Pinpoint the cell where the given text exists, returning its (X, Y) midpoint coordinate. 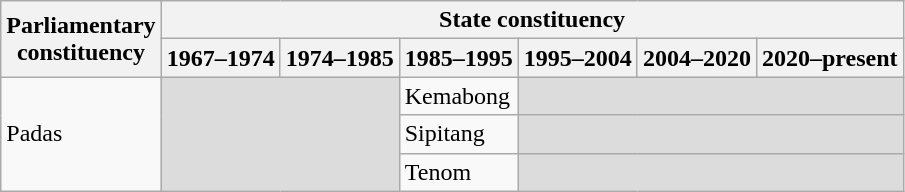
2004–2020 (696, 58)
1985–1995 (458, 58)
Sipitang (458, 134)
Padas (81, 134)
Kemabong (458, 96)
State constituency (532, 20)
Parliamentaryconstituency (81, 39)
1974–1985 (340, 58)
1967–1974 (220, 58)
2020–present (830, 58)
1995–2004 (578, 58)
Tenom (458, 172)
